Output the [X, Y] coordinate of the center of the cell containing the given text.  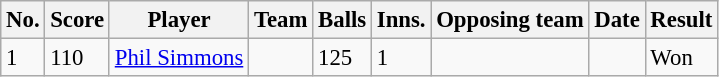
Won [682, 58]
Balls [342, 20]
Opposing team [510, 20]
Score [78, 20]
125 [342, 58]
Player [178, 20]
Team [281, 20]
Phil Simmons [178, 58]
Result [682, 20]
Date [617, 20]
No. [23, 20]
Inns. [400, 20]
110 [78, 58]
